Pinpoint the cell where the given text exists, returning its [x, y] midpoint coordinate. 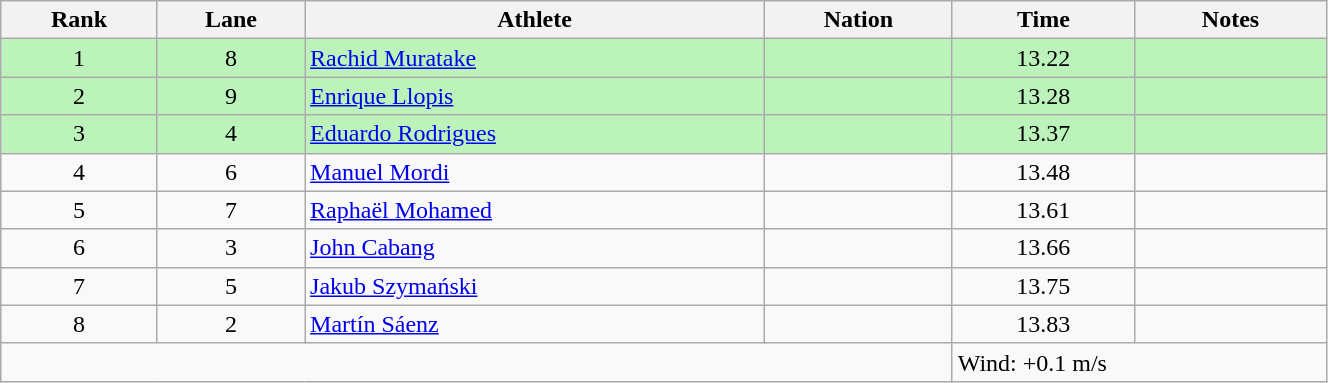
Eduardo Rodrigues [535, 134]
Nation [858, 20]
Raphaël Mohamed [535, 210]
Time [1043, 20]
Wind: +0.1 m/s [1139, 362]
13.28 [1043, 96]
1 [80, 58]
Athlete [535, 20]
Notes [1231, 20]
9 [230, 96]
13.66 [1043, 248]
Jakub Szymański [535, 286]
Manuel Mordi [535, 172]
13.83 [1043, 324]
13.37 [1043, 134]
Rank [80, 20]
13.48 [1043, 172]
13.22 [1043, 58]
Martín Sáenz [535, 324]
John Cabang [535, 248]
Rachid Muratake [535, 58]
Enrique Llopis [535, 96]
13.75 [1043, 286]
13.61 [1043, 210]
Lane [230, 20]
